Return the [x, y] coordinate for the center point of the cell that contains the specified text.  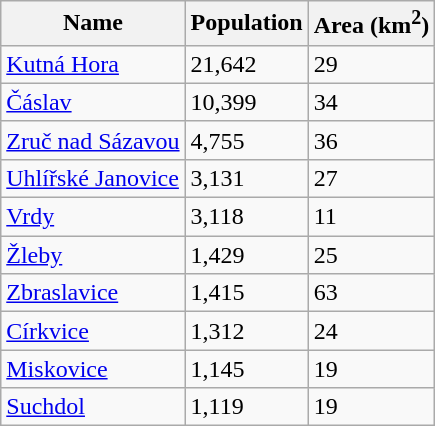
21,642 [246, 64]
24 [372, 331]
4,755 [246, 140]
Zruč nad Sázavou [93, 140]
Name [93, 24]
Církvice [93, 331]
27 [372, 178]
1,415 [246, 293]
10,399 [246, 102]
3,131 [246, 178]
3,118 [246, 217]
1,119 [246, 407]
34 [372, 102]
1,312 [246, 331]
Suchdol [93, 407]
Zbraslavice [93, 293]
29 [372, 64]
25 [372, 255]
63 [372, 293]
36 [372, 140]
Čáslav [93, 102]
1,429 [246, 255]
Uhlířské Janovice [93, 178]
Area (km2) [372, 24]
11 [372, 217]
Kutná Hora [93, 64]
Žleby [93, 255]
Population [246, 24]
Vrdy [93, 217]
1,145 [246, 369]
Miskovice [93, 369]
